Return [X, Y] of the center of cell containing provided text 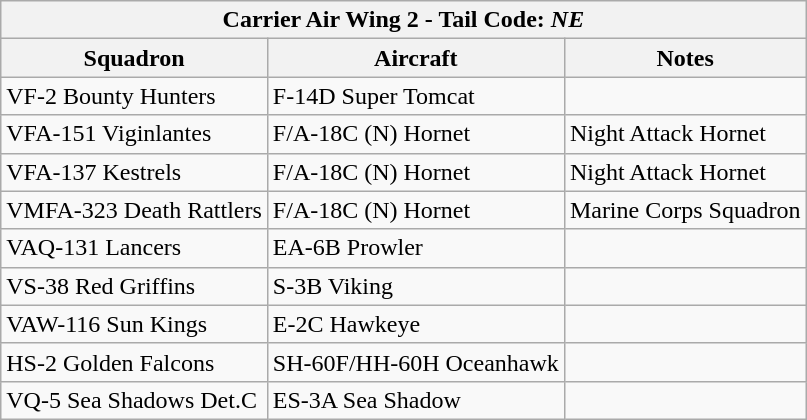
VFA-151 Viginlantes [134, 134]
VAQ-131 Lancers [134, 248]
E-2C Hawkeye [416, 324]
EA-6B Prowler [416, 248]
VMFA-323 Death Rattlers [134, 210]
ES-3A Sea Shadow [416, 400]
VS-38 Red Griffins [134, 286]
Squadron [134, 58]
VQ-5 Sea Shadows Det.C [134, 400]
VAW-116 Sun Kings [134, 324]
F-14D Super Tomcat [416, 96]
Carrier Air Wing 2 - Tail Code: NE [404, 20]
VFA-137 Kestrels [134, 172]
VF-2 Bounty Hunters [134, 96]
Aircraft [416, 58]
Notes [685, 58]
HS-2 Golden Falcons [134, 362]
SH-60F/HH-60H Oceanhawk [416, 362]
Marine Corps Squadron [685, 210]
S-3B Viking [416, 286]
